From the cell containing the given text, extract its center point as (X, Y) coordinate. 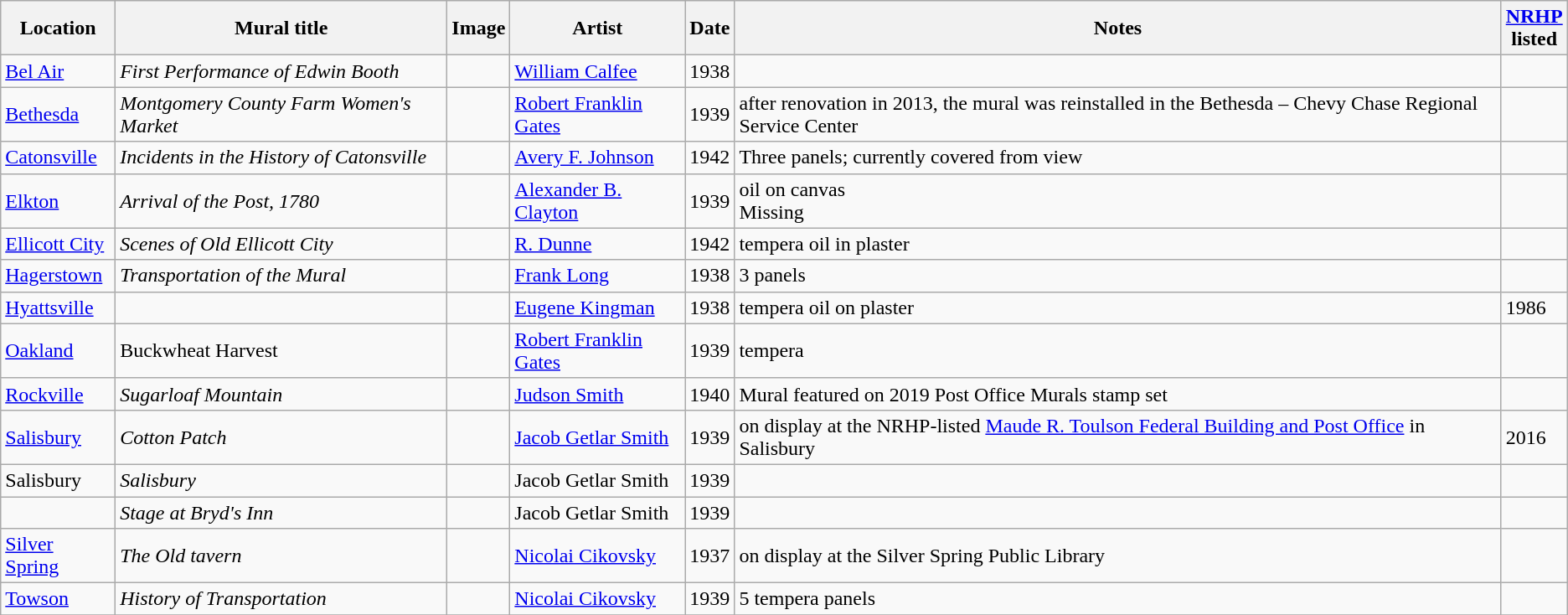
Date (710, 28)
Bel Air (59, 71)
Alexander B. Clayton (598, 201)
R. Dunne (598, 244)
NRHPlisted (1534, 28)
tempera (1117, 350)
Notes (1117, 28)
Hagerstown (59, 276)
History of Transportation (281, 599)
2016 (1534, 437)
Towson (59, 599)
oil on canvasMissing (1117, 201)
Elkton (59, 201)
Avery F. Johnson (598, 158)
3 panels (1117, 276)
Ellicott City (59, 244)
The Old tavern (281, 556)
1986 (1534, 307)
Eugene Kingman (598, 307)
Montgomery County Farm Women's Market (281, 114)
William Calfee (598, 71)
1937 (710, 556)
tempera oil in plaster (1117, 244)
Artist (598, 28)
Image (479, 28)
Mural title (281, 28)
Scenes of Old Ellicott City (281, 244)
Rockville (59, 394)
Judson Smith (598, 394)
5 tempera panels (1117, 599)
Three panels; currently covered from view (1117, 158)
on display at the Silver Spring Public Library (1117, 556)
First Performance of Edwin Booth (281, 71)
Cotton Patch (281, 437)
on display at the NRHP-listed Maude R. Toulson Federal Building and Post Office in Salisbury (1117, 437)
Sugarloaf Mountain (281, 394)
tempera oil on plaster (1117, 307)
Stage at Bryd's Inn (281, 512)
Buckwheat Harvest (281, 350)
Incidents in the History of Catonsville (281, 158)
Catonsville (59, 158)
Arrival of the Post, 1780 (281, 201)
Hyattsville (59, 307)
after renovation in 2013, the mural was reinstalled in the Bethesda – Chevy Chase Regional Service Center (1117, 114)
Mural featured on 2019 Post Office Murals stamp set (1117, 394)
Silver Spring (59, 556)
Location (59, 28)
Transportation of the Mural (281, 276)
1940 (710, 394)
Bethesda (59, 114)
Oakland (59, 350)
Frank Long (598, 276)
